Capture the cell that displays the provided text and extract its [x, y] central coordinate. 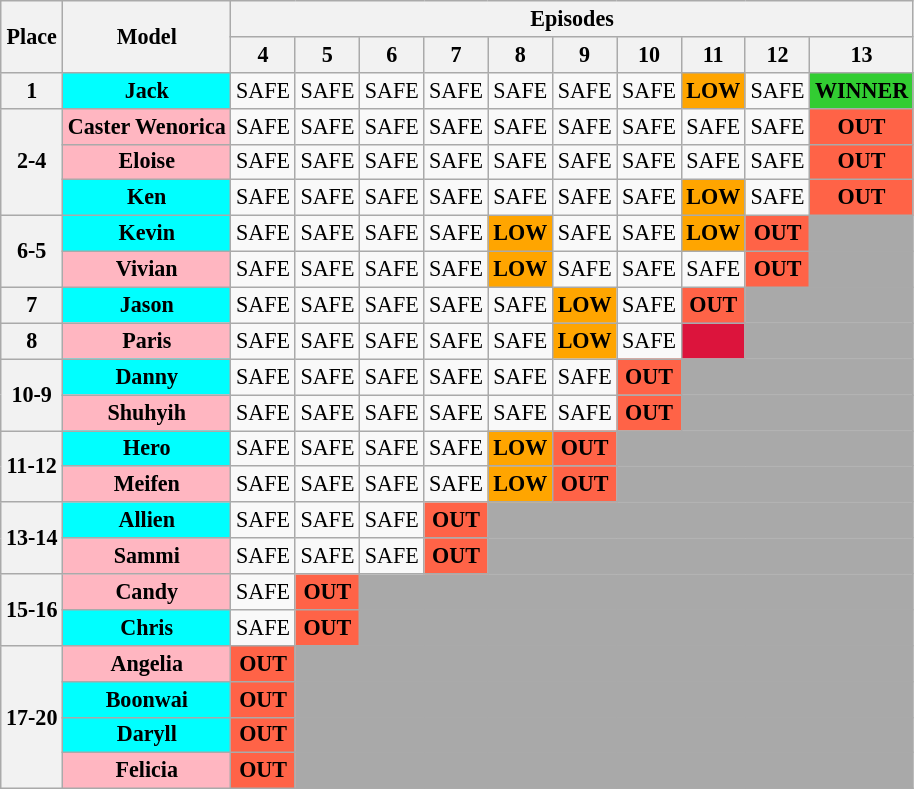
1 [32, 90]
Jason [147, 305]
Felicia [147, 771]
13-14 [32, 538]
Danny [147, 377]
17-20 [32, 716]
Caster Wenorica [147, 126]
6 [392, 54]
Candy [147, 591]
11-12 [32, 466]
Meifen [147, 484]
Daryll [147, 735]
WINNER [862, 90]
Kevin [147, 233]
Hero [147, 448]
6-5 [32, 251]
10 [649, 54]
Episodes [572, 18]
11 [713, 54]
5 [327, 54]
9 [584, 54]
4 [263, 54]
Vivian [147, 269]
Eloise [147, 162]
15-16 [32, 609]
13 [862, 54]
2-4 [32, 162]
Ken [147, 198]
10-9 [32, 395]
Sammi [147, 556]
Shuhyih [147, 412]
12 [777, 54]
Allien [147, 520]
Angelia [147, 663]
Model [147, 36]
Chris [147, 627]
Jack [147, 90]
Place [32, 36]
Paris [147, 341]
Boonwai [147, 699]
